Return (x, y) of the center of cell containing provided text 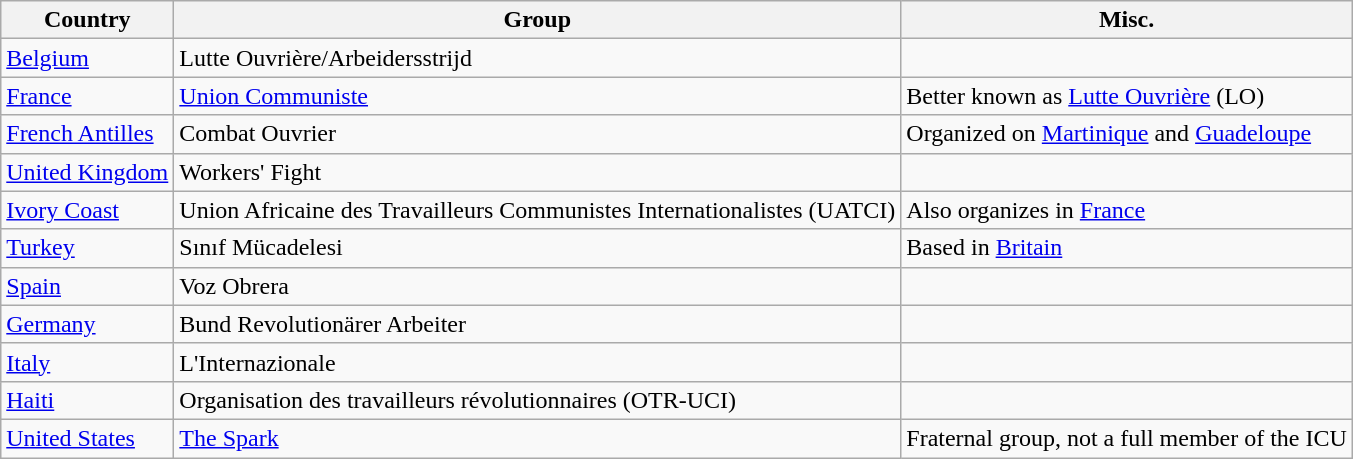
Bund Revolutionärer Arbeiter (538, 324)
Organisation des travailleurs révolutionnaires (OTR-UCI) (538, 400)
Union Communiste (538, 96)
Haiti (88, 400)
Voz Obrera (538, 286)
Fraternal group, not a full member of the ICU (1127, 438)
Based in Britain (1127, 248)
Spain (88, 286)
Better known as Lutte Ouvrière (LO) (1127, 96)
Country (88, 20)
Misc. (1127, 20)
French Antilles (88, 134)
Lutte Ouvrière/Arbeidersstrijd (538, 58)
Union Africaine des Travailleurs Communistes Internationalistes (UATCI) (538, 210)
L'Internazionale (538, 362)
Italy (88, 362)
United Kingdom (88, 172)
Belgium (88, 58)
Sınıf Mücadelesi (538, 248)
Also organizes in France (1127, 210)
Group (538, 20)
Organized on Martinique and Guadeloupe (1127, 134)
Workers' Fight (538, 172)
The Spark (538, 438)
Ivory Coast (88, 210)
France (88, 96)
United States (88, 438)
Combat Ouvrier (538, 134)
Germany (88, 324)
Turkey (88, 248)
